Capture the cell that displays the provided text and extract its [x, y] central coordinate. 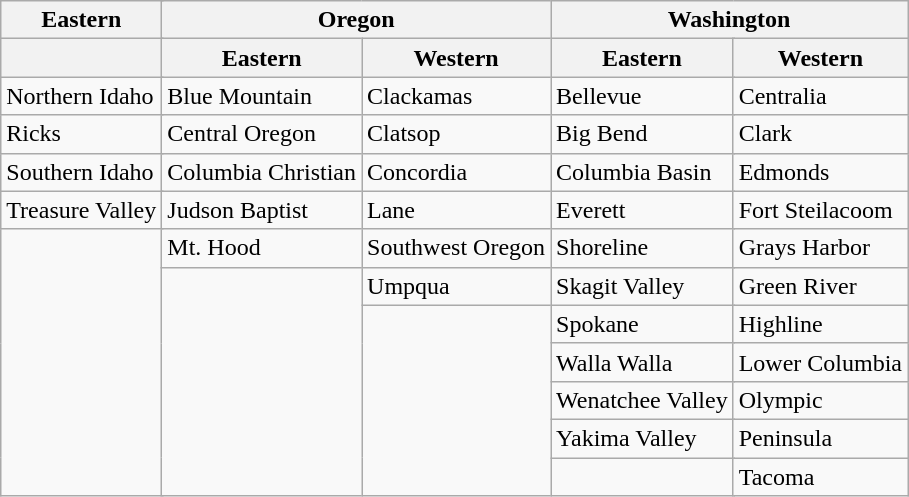
Highline [820, 324]
Blue Mountain [262, 96]
Yakima Valley [642, 438]
Tacoma [820, 477]
Fort Steilacoom [820, 210]
Shoreline [642, 248]
Olympic [820, 400]
Grays Harbor [820, 248]
Wenatchee Valley [642, 400]
Treasure Valley [82, 210]
Judson Baptist [262, 210]
Spokane [642, 324]
Mt. Hood [262, 248]
Northern Idaho [82, 96]
Washington [730, 20]
Clatsop [456, 134]
Central Oregon [262, 134]
Oregon [356, 20]
Clackamas [456, 96]
Edmonds [820, 172]
Green River [820, 286]
Lane [456, 210]
Southern Idaho [82, 172]
Everett [642, 210]
Southwest Oregon [456, 248]
Skagit Valley [642, 286]
Clark [820, 134]
Columbia Christian [262, 172]
Walla Walla [642, 362]
Ricks [82, 134]
Centralia [820, 96]
Concordia [456, 172]
Big Bend [642, 134]
Bellevue [642, 96]
Columbia Basin [642, 172]
Umpqua [456, 286]
Lower Columbia [820, 362]
Peninsula [820, 438]
